Pinpoint the cell where the given text exists, returning its (X, Y) midpoint coordinate. 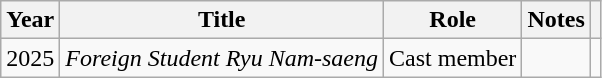
Foreign Student Ryu Nam-saeng (222, 58)
Role (453, 20)
Title (222, 20)
Notes (556, 20)
Cast member (453, 58)
Year (30, 20)
2025 (30, 58)
